Capture the cell that displays the provided text and extract its (x, y) central coordinate. 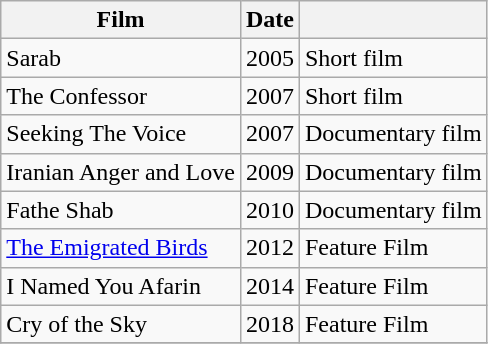
Fathe Shab (121, 210)
The Emigrated Birds (121, 248)
Seeking The Voice (121, 134)
2014 (270, 286)
2012 (270, 248)
Iranian Anger and Love (121, 172)
2010 (270, 210)
2005 (270, 58)
The Confessor (121, 96)
Sarab (121, 58)
Cry of the Sky (121, 324)
I Named You Afarin (121, 286)
Film (121, 20)
2009 (270, 172)
2018 (270, 324)
Date (270, 20)
